Pinpoint the cell where the given text exists, returning its [X, Y] midpoint coordinate. 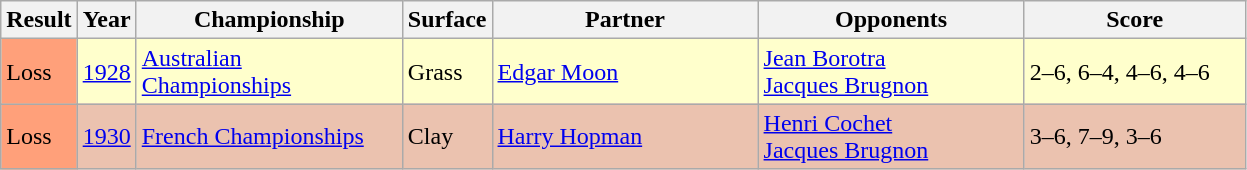
Partner [625, 20]
Henri Cochet Jacques Brugnon [891, 136]
Score [1134, 20]
Harry Hopman [625, 136]
Grass [447, 72]
French Championships [269, 136]
Clay [447, 136]
Result [39, 20]
Championship [269, 20]
Year [106, 20]
1930 [106, 136]
2–6, 6–4, 4–6, 4–6 [1134, 72]
Jean Borotra Jacques Brugnon [891, 72]
Edgar Moon [625, 72]
Australian Championships [269, 72]
Opponents [891, 20]
Surface [447, 20]
1928 [106, 72]
3–6, 7–9, 3–6 [1134, 136]
